Search for the cell housing the specified text and yield its [X, Y] center coordinate. 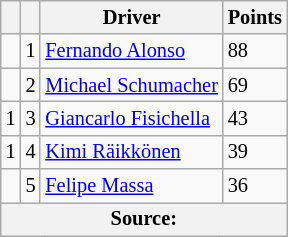
Fernando Alonso [131, 51]
36 [255, 186]
69 [255, 85]
88 [255, 51]
43 [255, 118]
Points [255, 17]
3 [31, 118]
2 [31, 85]
Michael Schumacher [131, 85]
39 [255, 152]
Giancarlo Fisichella [131, 118]
5 [31, 186]
4 [31, 152]
Felipe Massa [131, 186]
Kimi Räikkönen [131, 152]
Driver [131, 17]
Source: [144, 219]
